Identify which cell holds the provided text, then report its (X, Y) central coordinate. 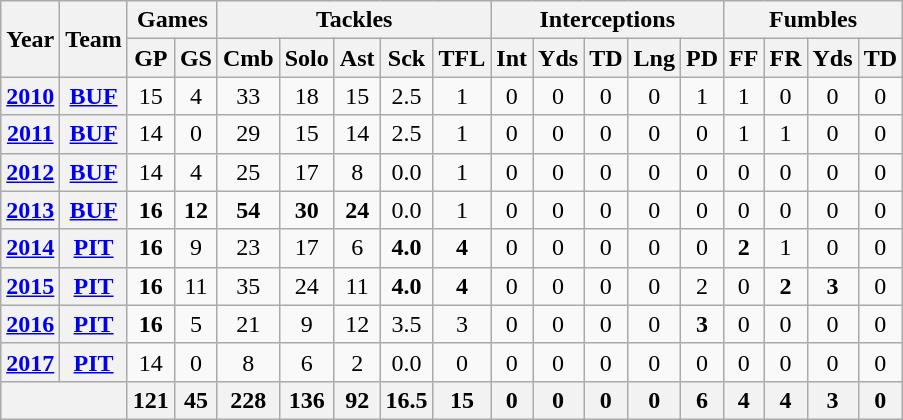
29 (248, 134)
Games (172, 20)
2015 (30, 286)
2017 (30, 362)
2013 (30, 210)
136 (306, 400)
30 (306, 210)
Tackles (354, 20)
Fumbles (814, 20)
18 (306, 96)
2014 (30, 248)
Cmb (248, 58)
228 (248, 400)
2011 (30, 134)
Solo (306, 58)
PD (702, 58)
2016 (30, 324)
33 (248, 96)
FR (786, 58)
Lng (654, 58)
TFL (462, 58)
23 (248, 248)
Sck (406, 58)
Year (30, 39)
45 (196, 400)
121 (150, 400)
25 (248, 172)
FF (744, 58)
21 (248, 324)
3.5 (406, 324)
35 (248, 286)
Ast (357, 58)
16.5 (406, 400)
92 (357, 400)
2012 (30, 172)
GP (150, 58)
Interceptions (608, 20)
5 (196, 324)
54 (248, 210)
Int (512, 58)
Team (94, 39)
GS (196, 58)
2010 (30, 96)
